Extract the [x, y] coordinate from the center of the cell holding the provided text.  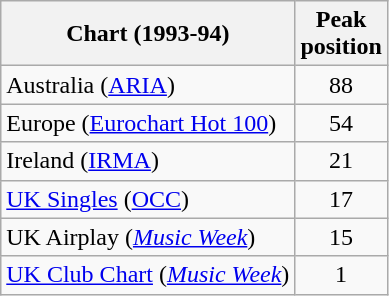
1 [341, 275]
UK Singles (OCC) [148, 199]
88 [341, 85]
UK Airplay (Music Week) [148, 237]
Chart (1993-94) [148, 34]
54 [341, 123]
Peakposition [341, 34]
Europe (Eurochart Hot 100) [148, 123]
Australia (ARIA) [148, 85]
17 [341, 199]
21 [341, 161]
UK Club Chart (Music Week) [148, 275]
Ireland (IRMA) [148, 161]
15 [341, 237]
